Identify which cell holds the provided text, then report its [x, y] central coordinate. 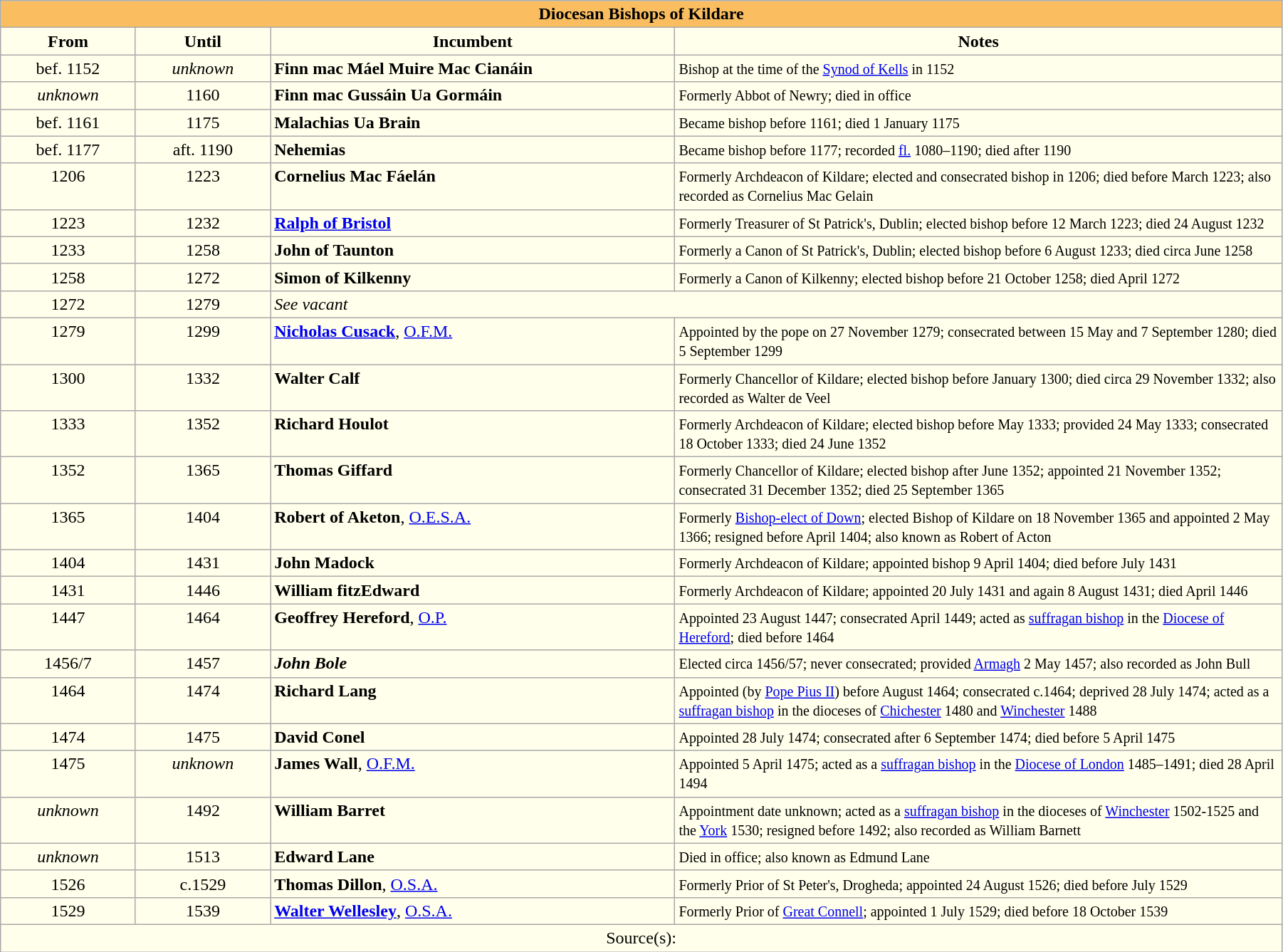
Became bishop before 1177; recorded fl. 1080–1190; died after 1190 [978, 150]
David Conel [473, 737]
1232 [202, 223]
Malachias Ua Brain [473, 122]
bef. 1177 [68, 150]
aft. 1190 [202, 150]
1447 [68, 627]
William fitzEdward [473, 590]
1299 [202, 340]
bef. 1152 [68, 68]
1160 [202, 95]
1332 [202, 387]
1446 [202, 590]
Diocesan Bishops of Kildare [641, 14]
Thomas Giffard [473, 480]
Formerly Abbot of Newry; died in office [978, 95]
Formerly Archdeacon of Kildare; appointed 20 July 1431 and again 8 August 1431; died April 1446 [978, 590]
Cornelius Mac Fáelán [473, 187]
Edward Lane [473, 857]
Richard Lang [473, 701]
See vacant [776, 304]
Appointed 28 July 1474; consecrated after 6 September 1474; died before 5 April 1475 [978, 737]
Formerly Treasurer of St Patrick's, Dublin; elected bishop before 12 March 1223; died 24 August 1232 [978, 223]
Finn mac Máel Muire Mac Cianáin [473, 68]
1456/7 [68, 664]
Finn mac Gussáin Ua Gormáin [473, 95]
Incumbent [473, 41]
Formerly Archdeacon of Kildare; elected bishop before May 1333; provided 24 May 1333; consecrated 18 October 1333; died 24 June 1352 [978, 434]
c.1529 [202, 884]
Formerly Archdeacon of Kildare; elected and consecrated bishop in 1206; died before March 1223; also recorded as Cornelius Mac Gelain [978, 187]
From [68, 41]
Became bishop before 1161; died 1 January 1175 [978, 122]
Died in office; also known as Edmund Lane [978, 857]
Robert of Aketon, O.E.S.A. [473, 527]
Ralph of Bristol [473, 223]
Richard Houlot [473, 434]
Elected circa 1456/57; never consecrated; provided Armagh 2 May 1457; also recorded as John Bull [978, 664]
Formerly Archdeacon of Kildare; appointed bishop 9 April 1404; died before July 1431 [978, 563]
1526 [68, 884]
Nehemias [473, 150]
John Madock [473, 563]
1539 [202, 911]
Thomas Dillon, O.S.A. [473, 884]
Formerly Chancellor of Kildare; elected bishop after June 1352; appointed 21 November 1352; consecrated 31 December 1352; died 25 September 1365 [978, 480]
Formerly Prior of Great Connell; appointed 1 July 1529; died before 18 October 1539 [978, 911]
1457 [202, 664]
1513 [202, 857]
1333 [68, 434]
Appointed 23 August 1447; consecrated April 1449; acted as suffragan bishop in the Diocese of Hereford; died before 1464 [978, 627]
Geoffrey Hereford, O.P. [473, 627]
John Bole [473, 664]
Until [202, 41]
bef. 1161 [68, 122]
Notes [978, 41]
1300 [68, 387]
1175 [202, 122]
Appointed 5 April 1475; acted as a suffragan bishop in the Diocese of London 1485–1491; died 28 April 1494 [978, 773]
James Wall, O.F.M. [473, 773]
Bishop at the time of the Synod of Kells in 1152 [978, 68]
Formerly a Canon of Kilkenny; elected bishop before 21 October 1258; died April 1272 [978, 277]
William Barret [473, 820]
Source(s): [641, 938]
Nicholas Cusack, O.F.M. [473, 340]
1233 [68, 250]
1206 [68, 187]
Appointed by the pope on 27 November 1279; consecrated between 15 May and 7 September 1280; died 5 September 1299 [978, 340]
Formerly Prior of St Peter's, Drogheda; appointed 24 August 1526; died before July 1529 [978, 884]
Walter Wellesley, O.S.A. [473, 911]
Formerly a Canon of St Patrick's, Dublin; elected bishop before 6 August 1233; died circa June 1258 [978, 250]
John of Taunton [473, 250]
1492 [202, 820]
Simon of Kilkenny [473, 277]
Walter Calf [473, 387]
Formerly Chancellor of Kildare; elected bishop before January 1300; died circa 29 November 1332; also recorded as Walter de Veel [978, 387]
1529 [68, 911]
